Output the (X, Y) coordinate of the center of the cell containing the given text.  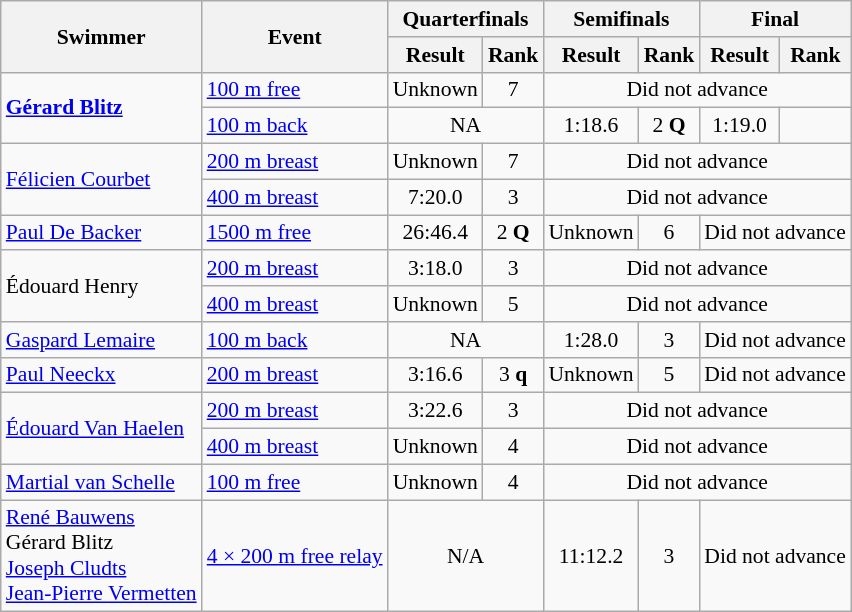
Paul Neeckx (102, 375)
Gaspard Lemaire (102, 340)
11:12.2 (590, 556)
6 (670, 233)
Édouard Van Haelen (102, 428)
1:19.0 (740, 126)
1:28.0 (590, 340)
Gérard Blitz (102, 108)
Event (295, 36)
Swimmer (102, 36)
René Bauwens Gérard Blitz Joseph Cludts Jean-Pierre Vermetten (102, 556)
Félicien Courbet (102, 180)
Paul De Backer (102, 233)
Final (775, 19)
1500 m free (295, 233)
7:20.0 (436, 197)
4 × 200 m free relay (295, 556)
N/A (466, 556)
Semifinals (621, 19)
Martial van Schelle (102, 482)
26:46.4 (436, 233)
Quarterfinals (466, 19)
3:18.0 (436, 269)
3:16.6 (436, 375)
3:22.6 (436, 411)
1:18.6 (590, 126)
Édouard Henry (102, 286)
3 q (514, 375)
